From the cell containing the given text, extract its center point as (X, Y) coordinate. 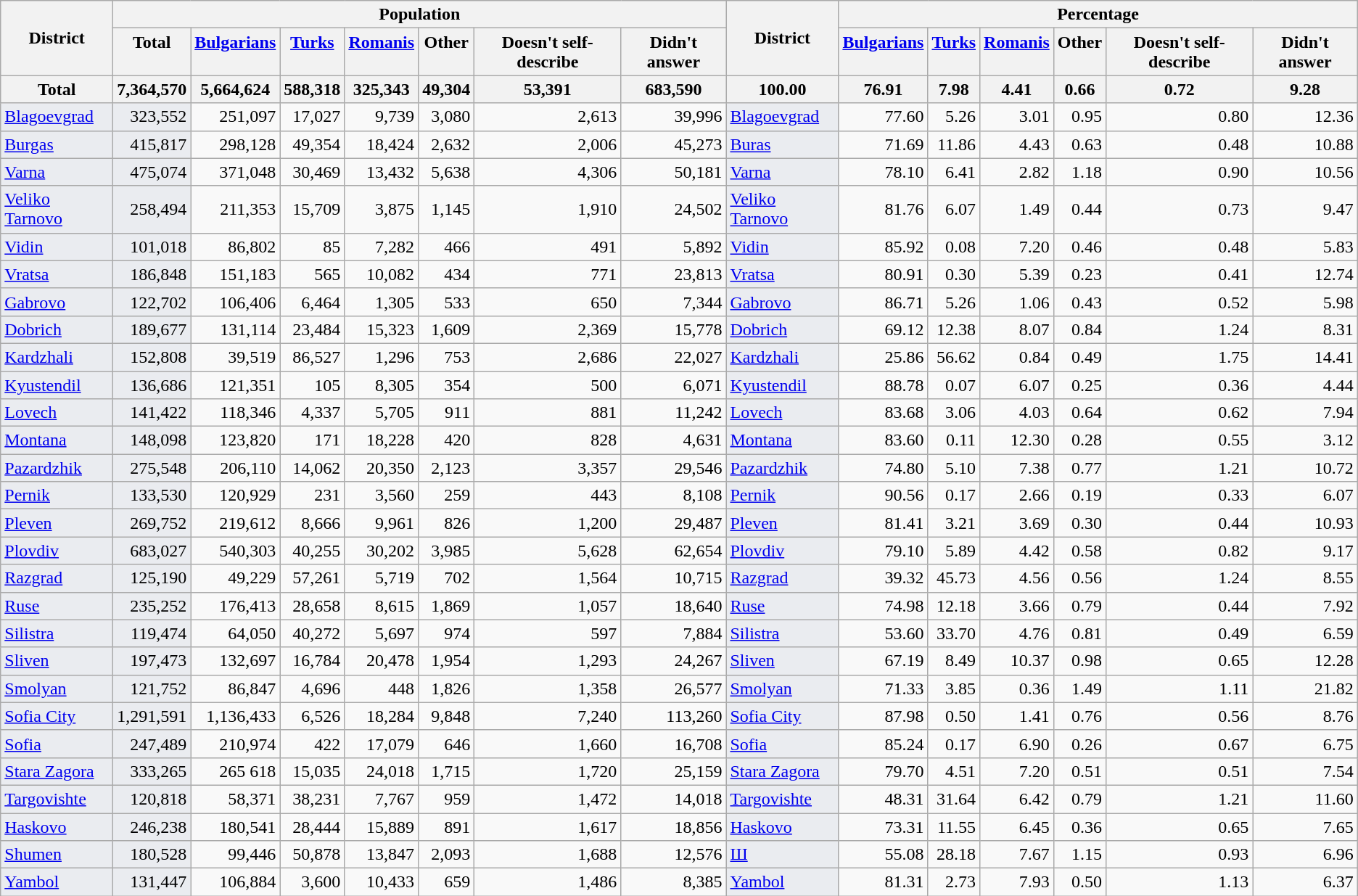
826 (447, 523)
7.54 (1305, 771)
251,097 (235, 117)
1,910 (548, 209)
448 (382, 689)
106,406 (235, 302)
123,820 (235, 440)
57,261 (312, 578)
81.76 (884, 209)
76.91 (884, 89)
659 (447, 882)
828 (548, 440)
9.28 (1305, 89)
434 (447, 274)
0.58 (1079, 551)
1,869 (447, 606)
0.25 (1079, 385)
5.83 (1305, 247)
132,697 (235, 661)
422 (312, 744)
Shumen (57, 855)
3.12 (1305, 440)
0.81 (1079, 633)
26,577 (673, 689)
0.08 (954, 247)
8.07 (1017, 329)
1,564 (548, 578)
74.80 (884, 468)
18,228 (382, 440)
0.07 (954, 385)
881 (548, 413)
81.31 (884, 882)
40,255 (312, 551)
1,296 (382, 357)
10,433 (382, 882)
3,600 (312, 882)
7,767 (382, 799)
4,696 (312, 689)
371,048 (235, 172)
40,272 (312, 633)
86,802 (235, 247)
7,884 (673, 633)
79.70 (884, 771)
16,784 (312, 661)
1,954 (447, 661)
25,159 (673, 771)
3,560 (382, 496)
10,082 (382, 274)
81.41 (884, 523)
14,062 (312, 468)
5,705 (382, 413)
14,018 (673, 799)
1,358 (548, 689)
49,304 (447, 89)
8.49 (954, 661)
171 (312, 440)
1,145 (447, 209)
83.68 (884, 413)
39.32 (884, 578)
1,609 (447, 329)
23,813 (673, 274)
28,444 (312, 826)
219,612 (235, 523)
7,364,570 (152, 89)
23,484 (312, 329)
18,640 (673, 606)
100.00 (782, 89)
151,183 (235, 274)
6.37 (1305, 882)
5.10 (954, 468)
0.64 (1079, 413)
5,638 (447, 172)
7,282 (382, 247)
4.56 (1017, 578)
180,541 (235, 826)
136,686 (152, 385)
0.73 (1180, 209)
69.12 (884, 329)
12.36 (1305, 117)
4.41 (1017, 89)
1.13 (1180, 882)
6.90 (1017, 744)
90.56 (884, 496)
540,303 (235, 551)
53,391 (548, 89)
0.82 (1180, 551)
24,267 (673, 661)
3.21 (954, 523)
71.33 (884, 689)
269,752 (152, 523)
Ш (782, 855)
8,108 (673, 496)
48.31 (884, 799)
6.42 (1017, 799)
0.67 (1180, 744)
15,035 (312, 771)
8.55 (1305, 578)
0.52 (1180, 302)
235,252 (152, 606)
25.86 (884, 357)
86,527 (312, 357)
113,260 (673, 716)
0.98 (1079, 661)
Percentage (1098, 15)
7.93 (1017, 882)
4.43 (1017, 144)
1,305 (382, 302)
683,027 (152, 551)
106,884 (235, 882)
0.33 (1180, 496)
20,478 (382, 661)
1.75 (1180, 357)
533 (447, 302)
7,344 (673, 302)
2.73 (954, 882)
206,110 (235, 468)
64,050 (235, 633)
197,473 (152, 661)
18,424 (382, 144)
29,487 (673, 523)
17,027 (312, 117)
491 (548, 247)
1,617 (548, 826)
0.63 (1079, 144)
7,240 (548, 716)
8,666 (312, 523)
3.69 (1017, 523)
17,079 (382, 744)
11.55 (954, 826)
1,200 (548, 523)
246,238 (152, 826)
1.06 (1017, 302)
122,702 (152, 302)
1,472 (548, 799)
28.18 (954, 855)
298,128 (235, 144)
6.96 (1305, 855)
49,354 (312, 144)
13,432 (382, 172)
1.18 (1079, 172)
62,654 (673, 551)
5,664,624 (235, 89)
39,996 (673, 117)
0.55 (1180, 440)
3.66 (1017, 606)
0.43 (1079, 302)
18,856 (673, 826)
120,929 (235, 496)
8,305 (382, 385)
0.95 (1079, 117)
9.17 (1305, 551)
2,123 (447, 468)
5,697 (382, 633)
6,464 (312, 302)
1,688 (548, 855)
86.71 (884, 302)
702 (447, 578)
21.82 (1305, 689)
10.93 (1305, 523)
1,715 (447, 771)
105 (312, 385)
24,018 (382, 771)
Buras (782, 144)
10.88 (1305, 144)
565 (312, 274)
133,530 (152, 496)
1,826 (447, 689)
2,093 (447, 855)
4.42 (1017, 551)
50,181 (673, 172)
55.08 (884, 855)
12.18 (954, 606)
7.65 (1305, 826)
443 (548, 496)
28,658 (312, 606)
1,486 (548, 882)
49,229 (235, 578)
0.46 (1079, 247)
646 (447, 744)
12.38 (954, 329)
15,889 (382, 826)
152,808 (152, 357)
0.19 (1079, 496)
2,613 (548, 117)
101,018 (152, 247)
1.41 (1017, 716)
683,590 (673, 89)
13,847 (382, 855)
Burgas (57, 144)
2,006 (548, 144)
2.66 (1017, 496)
1,291,591 (152, 716)
210,974 (235, 744)
87.98 (884, 716)
2,369 (548, 329)
0.62 (1180, 413)
86,847 (235, 689)
2.82 (1017, 172)
7.92 (1305, 606)
29,546 (673, 468)
33.70 (954, 633)
4.51 (954, 771)
333,265 (152, 771)
78.10 (884, 172)
0.93 (1180, 855)
5,719 (382, 578)
0.76 (1079, 716)
53.60 (884, 633)
354 (447, 385)
247,489 (152, 744)
4,337 (312, 413)
891 (447, 826)
911 (447, 413)
500 (548, 385)
45.73 (954, 578)
588,318 (312, 89)
8,615 (382, 606)
99,446 (235, 855)
231 (312, 496)
189,677 (152, 329)
8,385 (673, 882)
959 (447, 799)
974 (447, 633)
58,371 (235, 799)
650 (548, 302)
11.60 (1305, 799)
88.78 (884, 385)
597 (548, 633)
141,422 (152, 413)
3.06 (954, 413)
258,494 (152, 209)
10.72 (1305, 468)
1,057 (548, 606)
420 (447, 440)
9,739 (382, 117)
0.23 (1079, 274)
0.41 (1180, 274)
265 618 (235, 771)
6.45 (1017, 826)
176,413 (235, 606)
6,071 (673, 385)
1,293 (548, 661)
0.72 (1180, 89)
16,708 (673, 744)
3,357 (548, 468)
85 (312, 247)
7.67 (1017, 855)
0.26 (1079, 744)
2,632 (447, 144)
121,351 (235, 385)
323,552 (152, 117)
5.89 (954, 551)
0.80 (1180, 117)
10.56 (1305, 172)
415,817 (152, 144)
45,273 (673, 144)
1.15 (1079, 855)
39,519 (235, 357)
31.64 (954, 799)
0.77 (1079, 468)
7.94 (1305, 413)
0.28 (1079, 440)
11.86 (954, 144)
80.91 (884, 274)
1,136,433 (235, 716)
3,875 (382, 209)
2,686 (548, 357)
6,526 (312, 716)
148,098 (152, 440)
121,752 (152, 689)
85.92 (884, 247)
71.69 (884, 144)
18,284 (382, 716)
8.31 (1305, 329)
85.24 (884, 744)
79.10 (884, 551)
12.74 (1305, 274)
259 (447, 496)
12.30 (1017, 440)
5.39 (1017, 274)
4,306 (548, 172)
753 (447, 357)
180,528 (152, 855)
475,074 (152, 172)
771 (548, 274)
6.75 (1305, 744)
1,660 (548, 744)
0.11 (954, 440)
3.85 (954, 689)
211,353 (235, 209)
131,114 (235, 329)
3,080 (447, 117)
Population (419, 15)
8.76 (1305, 716)
3.01 (1017, 117)
20,350 (382, 468)
74.98 (884, 606)
0.90 (1180, 172)
4,631 (673, 440)
5,892 (673, 247)
15,778 (673, 329)
5.98 (1305, 302)
24,502 (673, 209)
38,231 (312, 799)
131,447 (152, 882)
275,548 (152, 468)
12.28 (1305, 661)
10.37 (1017, 661)
0.66 (1079, 89)
14.41 (1305, 357)
15,709 (312, 209)
1.11 (1180, 689)
11,242 (673, 413)
5,628 (548, 551)
73.31 (884, 826)
22,027 (673, 357)
1,720 (548, 771)
325,343 (382, 89)
120,818 (152, 799)
10,715 (673, 578)
56.62 (954, 357)
15,323 (382, 329)
6.41 (954, 172)
6.59 (1305, 633)
4.03 (1017, 413)
67.19 (884, 661)
12,576 (673, 855)
9,848 (447, 716)
7.98 (954, 89)
4.76 (1017, 633)
9.47 (1305, 209)
125,190 (152, 578)
119,474 (152, 633)
3,985 (447, 551)
83.60 (884, 440)
77.60 (884, 117)
30,202 (382, 551)
186,848 (152, 274)
466 (447, 247)
9,961 (382, 523)
118,346 (235, 413)
4.44 (1305, 385)
50,878 (312, 855)
7.38 (1017, 468)
30,469 (312, 172)
